Capture the cell that displays the provided text and extract its [X, Y] central coordinate. 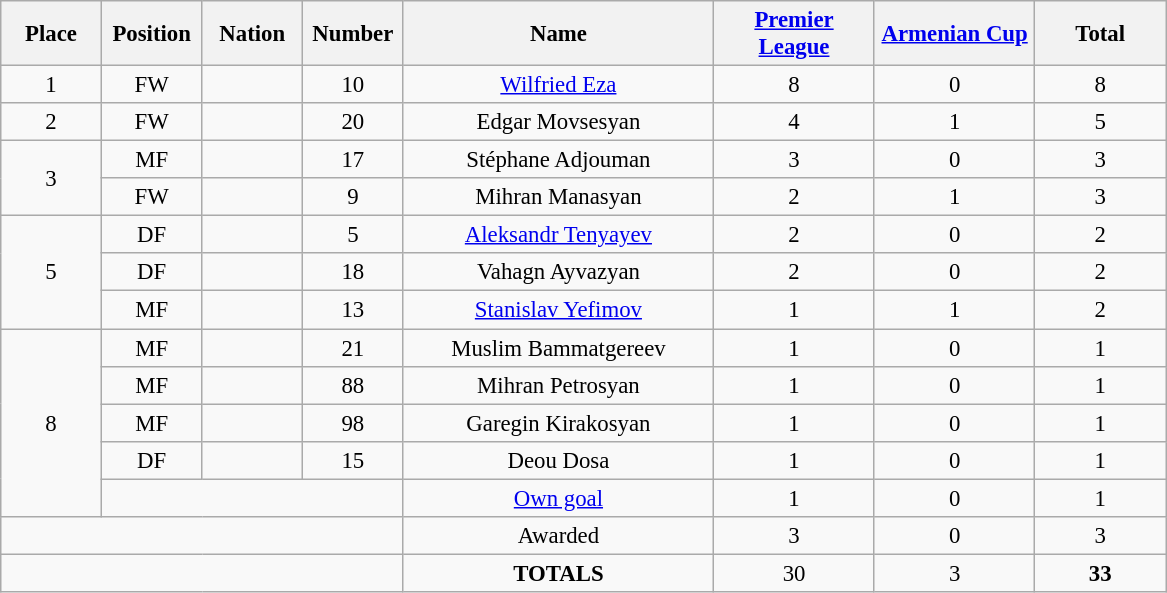
4 [794, 122]
Mihran Manasyan [558, 197]
98 [354, 423]
20 [354, 122]
Name [558, 34]
Place [52, 34]
Mihran Petrosyan [558, 385]
Awarded [558, 536]
17 [354, 160]
Position [152, 34]
Wilfried Eza [558, 85]
Stéphane Adjouman [558, 160]
Garegin Kirakosyan [558, 423]
33 [1100, 573]
88 [354, 385]
Premier League [794, 34]
Muslim Bammatgereev [558, 348]
Own goal [558, 498]
Armenian Cup [954, 34]
21 [354, 348]
Nation [252, 34]
Stanislav Yefimov [558, 310]
9 [354, 197]
30 [794, 573]
Edgar Movsesyan [558, 122]
10 [354, 85]
18 [354, 273]
Number [354, 34]
Vahagn Ayvazyan [558, 273]
Aleksandr Tenyayev [558, 235]
13 [354, 310]
TOTALS [558, 573]
Total [1100, 34]
15 [354, 460]
Deou Dosa [558, 460]
